For the text-containing cell, return its midpoint in (X, Y) coordinate format. 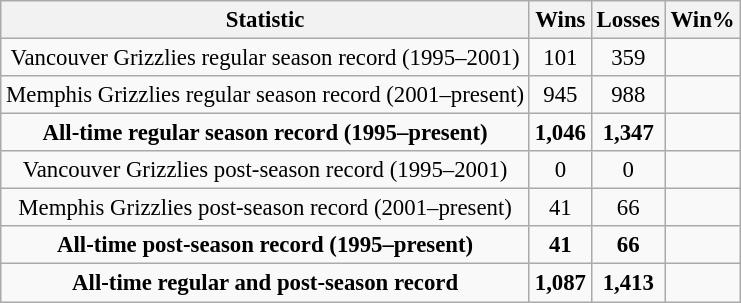
Wins (560, 20)
1,046 (560, 133)
1,087 (560, 283)
101 (560, 58)
Vancouver Grizzlies post-season record (1995–2001) (266, 170)
All-time post-season record (1995–present) (266, 245)
988 (628, 95)
Losses (628, 20)
1,347 (628, 133)
1,413 (628, 283)
Vancouver Grizzlies regular season record (1995–2001) (266, 58)
Memphis Grizzlies regular season record (2001–present) (266, 95)
All-time regular season record (1995–present) (266, 133)
359 (628, 58)
Win% (702, 20)
Memphis Grizzlies post-season record (2001–present) (266, 208)
Statistic (266, 20)
945 (560, 95)
All-time regular and post-season record (266, 283)
